Capture the cell that displays the provided text and extract its [X, Y] central coordinate. 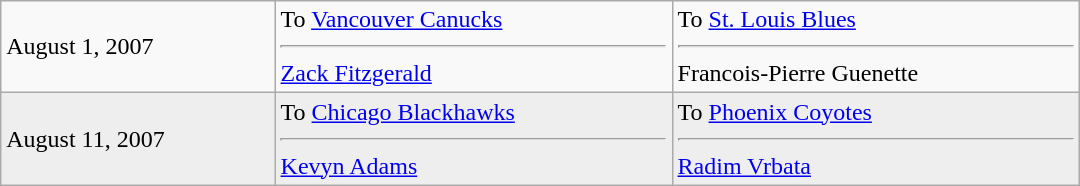
August 11, 2007 [138, 139]
August 1, 2007 [138, 47]
To Phoenix CoyotesRadim Vrbata [876, 139]
To Vancouver CanucksZack Fitzgerald [474, 47]
To St. Louis BluesFrancois-Pierre Guenette [876, 47]
To Chicago BlackhawksKevyn Adams [474, 139]
